Detect which cell encompasses the target text, then output its [X, Y] center coordinate. 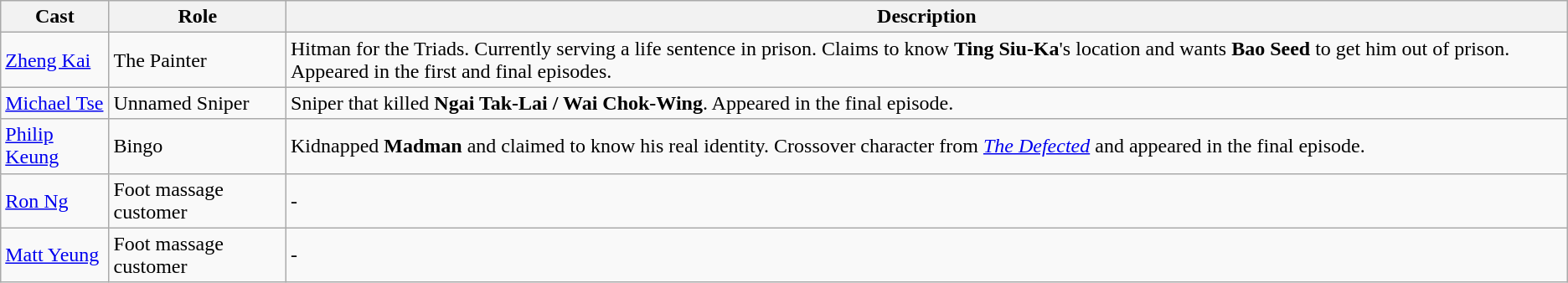
Cast [55, 17]
Ron Ng [55, 201]
Michael Tse [55, 103]
Role [198, 17]
The Painter [198, 60]
Philip Keung [55, 146]
Zheng Kai [55, 60]
Matt Yeung [55, 255]
Unnamed Sniper [198, 103]
Description [927, 17]
Bingo [198, 146]
Sniper that killed Ngai Tak-Lai / Wai Chok-Wing. Appeared in the final episode. [927, 103]
Kidnapped Madman and claimed to know his real identity. Crossover character from The Defected and appeared in the final episode. [927, 146]
